Extract the [X, Y] coordinate from the center of the cell holding the provided text.  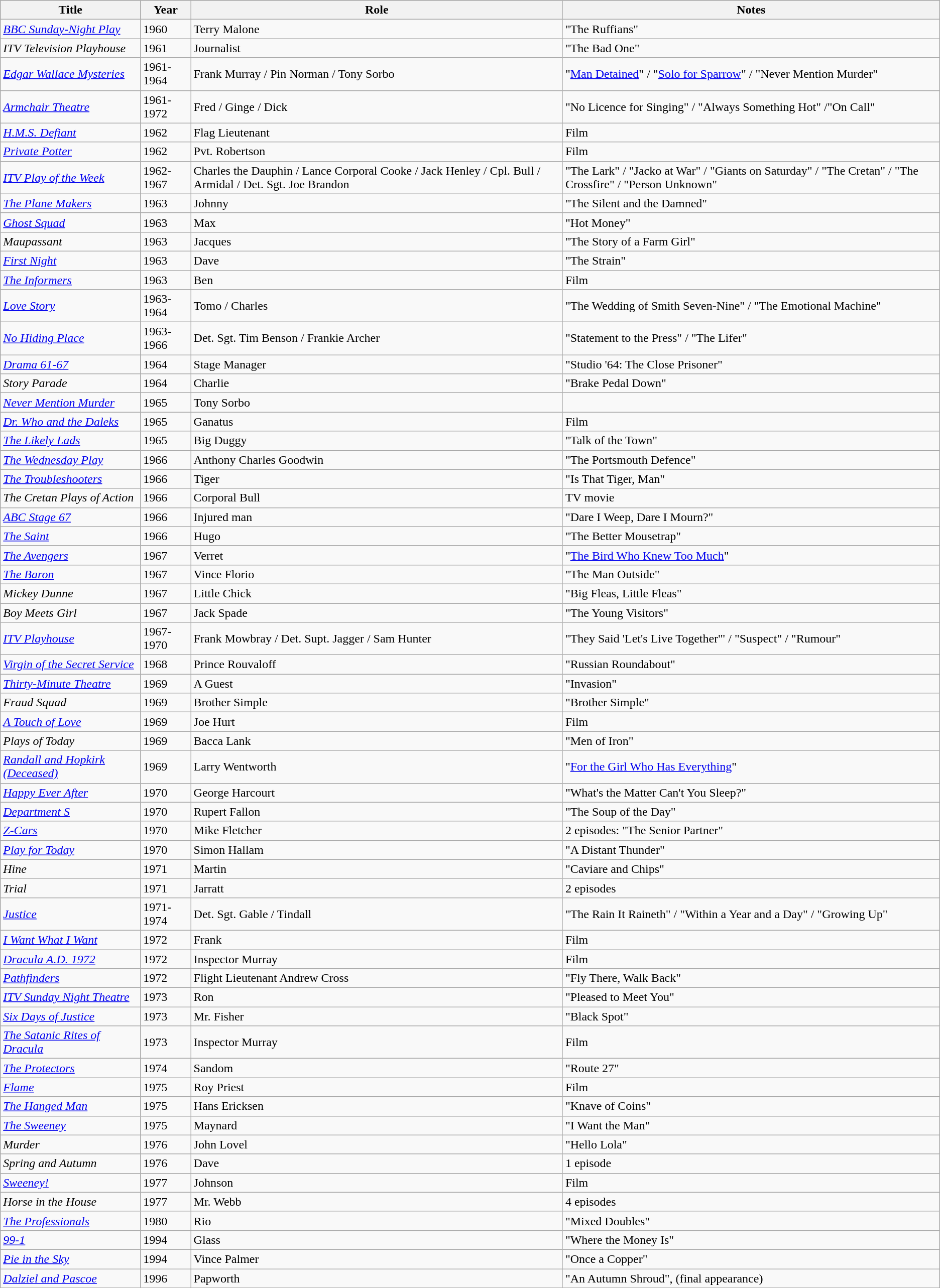
Happy Ever After [70, 793]
Plays of Today [70, 741]
1971-1974 [166, 914]
Spring and Autumn [70, 1164]
Year [166, 10]
"For the Girl Who Has Everything" [751, 767]
1996 [166, 1278]
The Likely Lads [70, 441]
"No Licence for Singing" / "Always Something Hot" /"On Call" [751, 106]
Injured man [377, 517]
Virgin of the Secret Service [70, 665]
Department S [70, 812]
The Saint [70, 536]
99-1 [70, 1240]
Max [377, 222]
Mickey Dunne [70, 593]
Justice [70, 914]
Play for Today [70, 850]
Vince Florio [377, 574]
Frank Murray / Pin Norman / Tony Sorbo [377, 74]
ABC Stage 67 [70, 517]
First Night [70, 261]
Trial [70, 888]
Glass [377, 1240]
"Black Spot" [751, 1016]
The Sweeney [70, 1125]
"Big Fleas, Little Fleas" [751, 593]
"Studio '64: The Close Prisoner" [751, 364]
Randall and Hopkirk (Deceased) [70, 767]
"A Distant Thunder" [751, 850]
"Caviare and Chips" [751, 869]
Sweeney! [70, 1183]
Simon Hallam [377, 850]
George Harcourt [377, 793]
Love Story [70, 306]
2 episodes: "The Senior Partner" [751, 831]
BBC Sunday-Night Play [70, 29]
Never Mention Murder [70, 403]
Verret [377, 555]
The Avengers [70, 555]
"Dare I Weep, Dare I Mourn?" [751, 517]
ITV Sunday Night Theatre [70, 997]
"Mixed Doubles" [751, 1221]
Private Potter [70, 152]
"The Soup of the Day" [751, 812]
Tomo / Charles [377, 306]
Title [70, 10]
Vince Palmer [377, 1259]
Thirty-Minute Theatre [70, 684]
"The Silent and the Damned" [751, 203]
ITV Playhouse [70, 638]
"The Wedding of Smith Seven-Nine" / "The Emotional Machine" [751, 306]
John Lovel [377, 1144]
The Hanged Man [70, 1106]
"Hello Lola" [751, 1144]
Fraud Squad [70, 703]
Frank Mowbray / Det. Supt. Jagger / Sam Hunter [377, 638]
Charlie [377, 383]
"An Autumn Shroud", (final appearance) [751, 1278]
"Knave of Coins" [751, 1106]
Johnson [377, 1183]
"The Portsmouth Defence" [751, 460]
Papworth [377, 1278]
"Is That Tiger, Man" [751, 479]
Dr. Who and the Daleks [70, 422]
1967-1970 [166, 638]
"The Rain It Raineth" / "Within a Year and a Day" / "Growing Up" [751, 914]
1962-1967 [166, 178]
"Talk of the Town" [751, 441]
"They Said 'Let's Live Together'" / "Suspect" / "Rumour" [751, 638]
Det. Sgt. Tim Benson / Frankie Archer [377, 338]
Mr. Webb [377, 1202]
Ghost Squad [70, 222]
"The Strain" [751, 261]
"Russian Roundabout" [751, 665]
Tiger [377, 479]
Jack Spade [377, 613]
Tony Sorbo [377, 403]
Pvt. Robertson [377, 152]
The Satanic Rites of Dracula [70, 1042]
Horse in the House [70, 1202]
Frank [377, 940]
"Hot Money" [751, 222]
"What's the Matter Can't You Sleep?" [751, 793]
"The Bird Who Knew Too Much" [751, 555]
Six Days of Justice [70, 1016]
"Brother Simple" [751, 703]
TV movie [751, 498]
Journalist [377, 48]
"Where the Money Is" [751, 1240]
"Statement to the Press" / "The Lifer" [751, 338]
Hugo [377, 536]
Rio [377, 1221]
Armchair Theatre [70, 106]
"The Ruffians" [751, 29]
Ben [377, 280]
Joe Hurt [377, 722]
Terry Malone [377, 29]
Little Chick [377, 593]
Charles the Dauphin / Lance Corporal Cooke / Jack Henley / Cpl. Bull / Armidal / Det. Sgt. Joe Brandon [377, 178]
"The Lark" / "Jacko at War" / "Giants on Saturday" / "The Cretan" / "The Crossfire" / "Person Unknown" [751, 178]
1963-1964 [166, 306]
Det. Sgt. Gable / Tindall [377, 914]
"The Story of a Farm Girl" [751, 241]
"Fly There, Walk Back" [751, 978]
Story Parade [70, 383]
Johnny [377, 203]
Jacques [377, 241]
"The Better Mousetrap" [751, 536]
H.M.S. Defiant [70, 133]
"Route 27" [751, 1068]
Larry Wentworth [377, 767]
"The Bad One" [751, 48]
The Plane Makers [70, 203]
"Man Detained" / "Solo for Sparrow" / "Never Mention Murder" [751, 74]
No Hiding Place [70, 338]
4 episodes [751, 1202]
Rupert Fallon [377, 812]
Maynard [377, 1125]
1980 [166, 1221]
I Want What I Want [70, 940]
"Pleased to Meet You" [751, 997]
Brother Simple [377, 703]
Dracula A.D. 1972 [70, 959]
2 episodes [751, 888]
"Men of Iron" [751, 741]
ITV Television Playhouse [70, 48]
Prince Rouvaloff [377, 665]
Notes [751, 10]
"Once a Copper" [751, 1259]
The Troubleshooters [70, 479]
Corporal Bull [377, 498]
"The Young Visitors" [751, 613]
1968 [166, 665]
Hans Ericksen [377, 1106]
Pie in the Sky [70, 1259]
Dalziel and Pascoe [70, 1278]
Anthony Charles Goodwin [377, 460]
Maupassant [70, 241]
Sandom [377, 1068]
"Invasion" [751, 684]
Mr. Fisher [377, 1016]
Flag Lieutenant [377, 133]
1961-1964 [166, 74]
1961 [166, 48]
Fred / Ginge / Dick [377, 106]
1 episode [751, 1164]
A Touch of Love [70, 722]
Ron [377, 997]
1963-1966 [166, 338]
1961-1972 [166, 106]
Flight Lieutenant Andrew Cross [377, 978]
Edgar Wallace Mysteries [70, 74]
Drama 61-67 [70, 364]
Flame [70, 1087]
Martin [377, 869]
Ganatus [377, 422]
The Cretan Plays of Action [70, 498]
The Professionals [70, 1221]
"I Want the Man" [751, 1125]
Stage Manager [377, 364]
Big Duggy [377, 441]
The Informers [70, 280]
"Brake Pedal Down" [751, 383]
ITV Play of the Week [70, 178]
1960 [166, 29]
A Guest [377, 684]
Hine [70, 869]
The Protectors [70, 1068]
1974 [166, 1068]
Roy Priest [377, 1087]
Mike Fletcher [377, 831]
Jarratt [377, 888]
Pathfinders [70, 978]
"The Man Outside" [751, 574]
Boy Meets Girl [70, 613]
Z-Cars [70, 831]
Bacca Lank [377, 741]
The Wednesday Play [70, 460]
Role [377, 10]
Murder [70, 1144]
The Baron [70, 574]
